For the text-containing cell, return its midpoint in (X, Y) coordinate format. 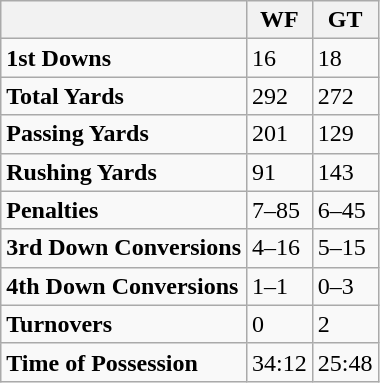
25:48 (345, 362)
5–15 (345, 248)
Turnovers (124, 324)
91 (280, 172)
16 (280, 58)
7–85 (280, 210)
18 (345, 58)
Passing Yards (124, 134)
Total Yards (124, 96)
2 (345, 324)
0 (280, 324)
Penalties (124, 210)
272 (345, 96)
143 (345, 172)
292 (280, 96)
1–1 (280, 286)
201 (280, 134)
129 (345, 134)
3rd Down Conversions (124, 248)
4th Down Conversions (124, 286)
4–16 (280, 248)
Rushing Yards (124, 172)
6–45 (345, 210)
WF (280, 20)
34:12 (280, 362)
1st Downs (124, 58)
0–3 (345, 286)
Time of Possession (124, 362)
GT (345, 20)
